From the cell containing the given text, extract its center point as [X, Y] coordinate. 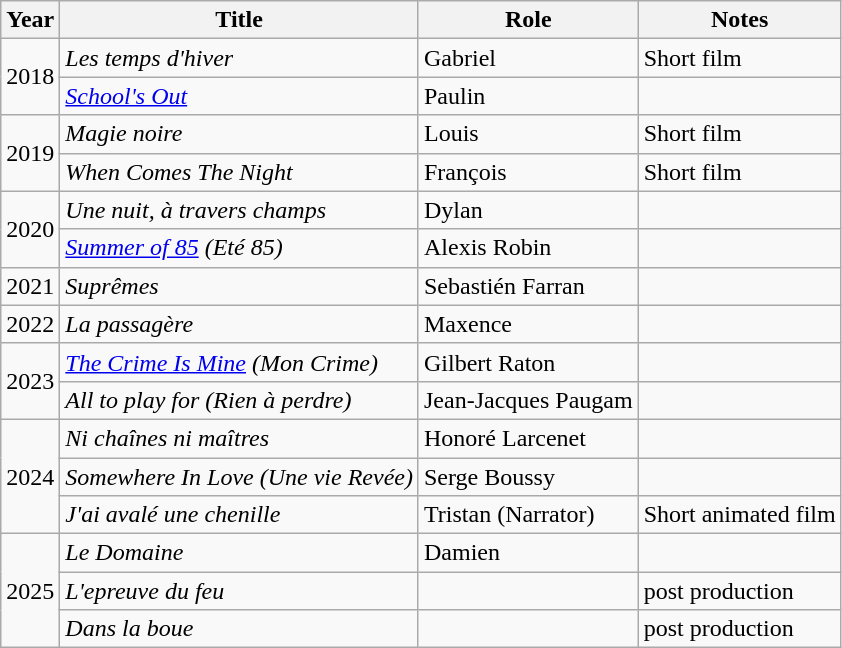
2024 [30, 476]
Year [30, 20]
Suprêmes [240, 286]
2020 [30, 229]
François [528, 172]
Title [240, 20]
Role [528, 20]
2025 [30, 591]
Damien [528, 553]
Jean-Jacques Paugam [528, 400]
Maxence [528, 324]
Le Domaine [240, 553]
Serge Boussy [528, 477]
2023 [30, 381]
Dylan [528, 210]
Paulin [528, 96]
Ni chaînes ni maîtres [240, 438]
Une nuit, à travers champs [240, 210]
Alexis Robin [528, 248]
2022 [30, 324]
L'epreuve du feu [240, 591]
All to play for (Rien à perdre) [240, 400]
The Crime Is Mine (Mon Crime) [240, 362]
J'ai avalé une chenille [240, 515]
Honoré Larcenet [528, 438]
2019 [30, 153]
School's Out [240, 96]
Gilbert Raton [528, 362]
La passagère [240, 324]
2021 [30, 286]
Sebastién Farran [528, 286]
When Comes The Night [240, 172]
Magie noire [240, 134]
Somewhere In Love (Une vie Revée) [240, 477]
Louis [528, 134]
2018 [30, 77]
Tristan (Narrator) [528, 515]
Short animated film [740, 515]
Dans la boue [240, 629]
Gabriel [528, 58]
Notes [740, 20]
Summer of 85 (Eté 85) [240, 248]
Les temps d'hiver [240, 58]
